Capture the cell that displays the provided text and extract its (x, y) central coordinate. 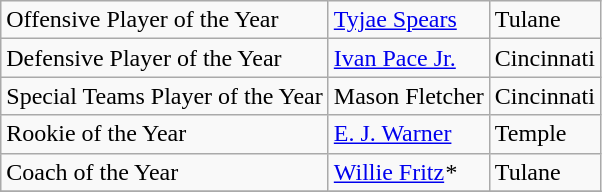
E. J. Warner (408, 134)
Defensive Player of the Year (165, 58)
Rookie of the Year (165, 134)
Temple (544, 134)
Special Teams Player of the Year (165, 96)
Ivan Pace Jr. (408, 58)
Offensive Player of the Year (165, 20)
Coach of the Year (165, 172)
Willie Fritz* (408, 172)
Tyjae Spears (408, 20)
Mason Fletcher (408, 96)
